Find where the given text appears and provide that cell's center as [X, Y] coordinate. 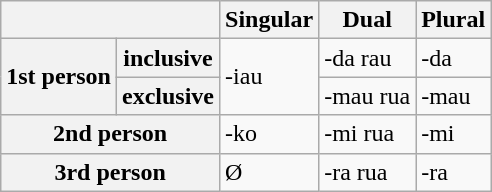
-ko [270, 134]
-da rau [368, 58]
-ra rua [368, 172]
-ra [454, 172]
Singular [270, 20]
2nd person [110, 134]
1st person [59, 77]
Ø [270, 172]
Plural [454, 20]
3rd person [110, 172]
-mi rua [368, 134]
-iau [270, 77]
exclusive [168, 96]
-mau rua [368, 96]
-da [454, 58]
-mau [454, 96]
inclusive [168, 58]
-mi [454, 134]
Dual [368, 20]
